Return the [x, y] coordinate for the center point of the cell that contains the specified text.  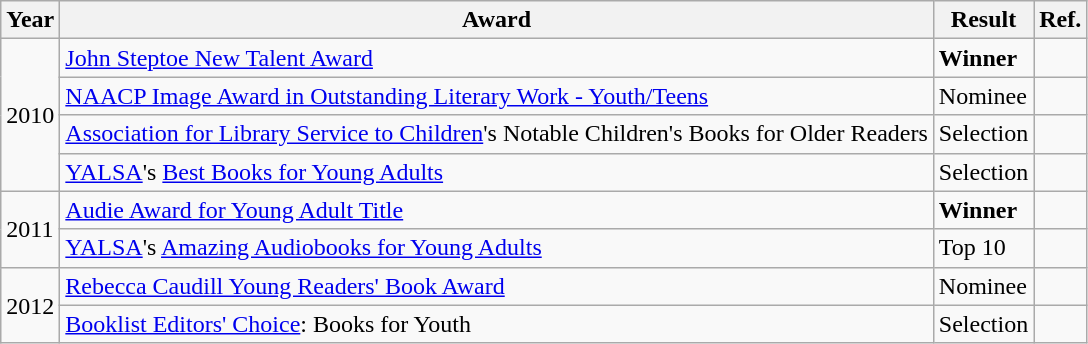
Booklist Editors' Choice: Books for Youth [497, 324]
Top 10 [983, 248]
2010 [30, 115]
Rebecca Caudill Young Readers' Book Award [497, 286]
2011 [30, 229]
John Steptoe New Talent Award [497, 58]
Association for Library Service to Children's Notable Children's Books for Older Readers [497, 134]
Ref. [1060, 20]
YALSA's Amazing Audiobooks for Young Adults [497, 248]
NAACP Image Award in Outstanding Literary Work - Youth/Teens [497, 96]
Result [983, 20]
2012 [30, 305]
YALSA's Best Books for Young Adults [497, 172]
Audie Award for Young Adult Title [497, 210]
Award [497, 20]
Year [30, 20]
